Search for the cell housing the specified text and yield its [x, y] center coordinate. 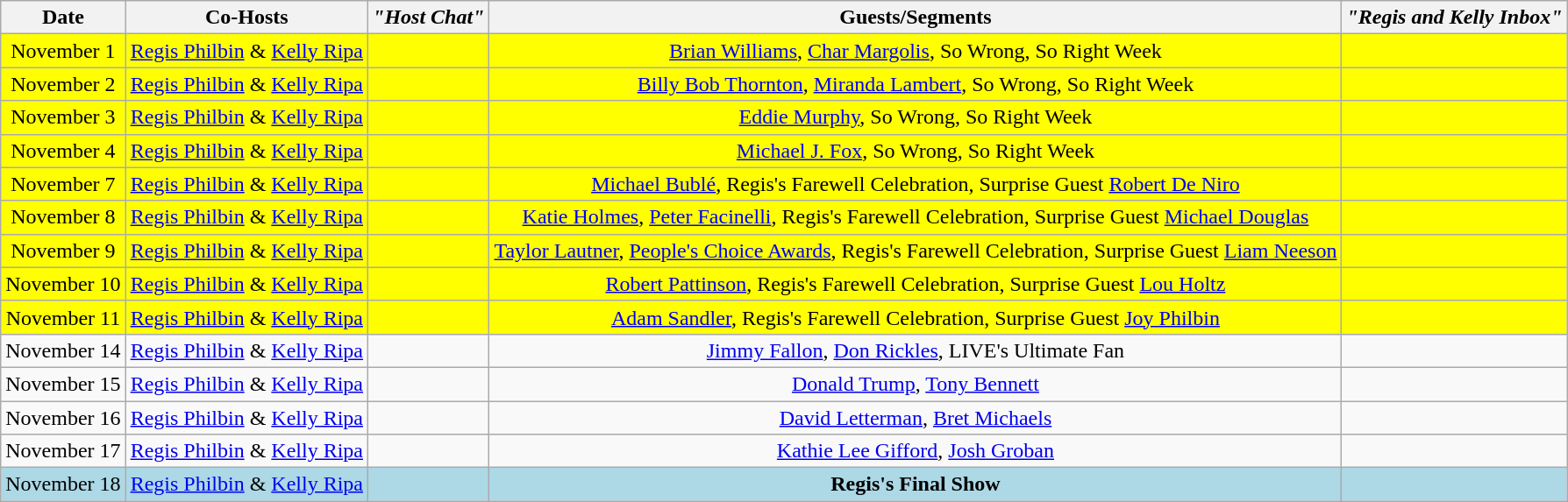
Michael Bublé, Regis's Farewell Celebration, Surprise Guest Robert De Niro [916, 184]
November 9 [63, 251]
November 3 [63, 117]
November 1 [63, 51]
November 7 [63, 184]
Katie Holmes, Peter Facinelli, Regis's Farewell Celebration, Surprise Guest Michael Douglas [916, 217]
"Host Chat" [429, 18]
Date [63, 18]
"Regis and Kelly Inbox" [1454, 18]
Donald Trump, Tony Bennett [916, 384]
Kathie Lee Gifford, Josh Groban [916, 451]
Regis's Final Show [916, 484]
November 11 [63, 317]
November 18 [63, 484]
November 17 [63, 451]
Billy Bob Thornton, Miranda Lambert, So Wrong, So Right Week [916, 84]
David Letterman, Bret Michaels [916, 418]
Jimmy Fallon, Don Rickles, LIVE's Ultimate Fan [916, 350]
November 16 [63, 418]
November 4 [63, 151]
Robert Pattinson, Regis's Farewell Celebration, Surprise Guest Lou Holtz [916, 284]
November 14 [63, 350]
November 8 [63, 217]
Guests/Segments [916, 18]
Brian Williams, Char Margolis, So Wrong, So Right Week [916, 51]
Eddie Murphy, So Wrong, So Right Week [916, 117]
Taylor Lautner, People's Choice Awards, Regis's Farewell Celebration, Surprise Guest Liam Neeson [916, 251]
Adam Sandler, Regis's Farewell Celebration, Surprise Guest Joy Philbin [916, 317]
November 15 [63, 384]
November 10 [63, 284]
Michael J. Fox, So Wrong, So Right Week [916, 151]
Co-Hosts [246, 18]
November 2 [63, 84]
